Capture the cell that displays the provided text and extract its (x, y) central coordinate. 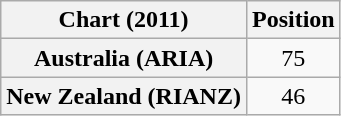
Chart (2011) (124, 20)
New Zealand (RIANZ) (124, 96)
75 (293, 58)
46 (293, 96)
Australia (ARIA) (124, 58)
Position (293, 20)
